Detect which cell encompasses the target text, then output its [x, y] center coordinate. 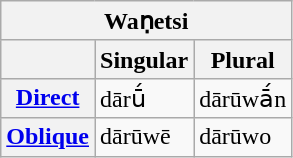
Oblique [48, 137]
dārūwē [144, 137]
dārūwo [243, 137]
dārūwā́n [243, 98]
Singular [144, 59]
Plural [243, 59]
Waṇetsi [146, 21]
Direct [48, 98]
dārū́ [144, 98]
